Provide the [X, Y] coordinate of the cell's center where the given text is located.  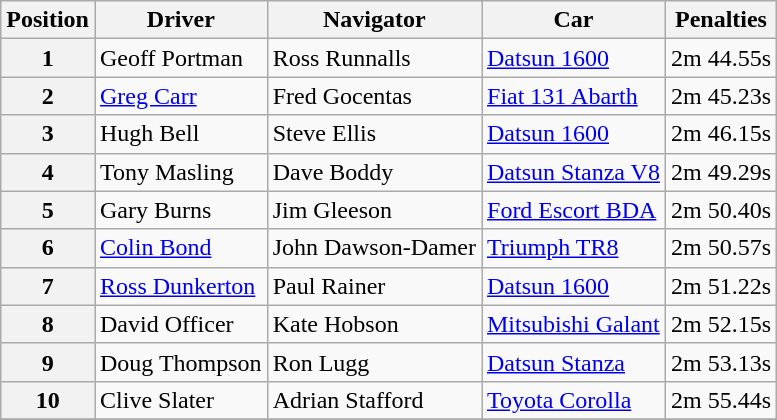
Steve Ellis [374, 134]
Geoff Portman [180, 58]
Kate Hobson [374, 324]
David Officer [180, 324]
Doug Thompson [180, 362]
2m 50.57s [720, 248]
Penalties [720, 20]
5 [48, 210]
2m 50.40s [720, 210]
2m 53.13s [720, 362]
Driver [180, 20]
Hugh Bell [180, 134]
Jim Gleeson [374, 210]
2m 44.55s [720, 58]
Datsun Stanza [574, 362]
Clive Slater [180, 400]
2m 51.22s [720, 286]
2m 55.44s [720, 400]
4 [48, 172]
2m 49.29s [720, 172]
Navigator [374, 20]
Fred Gocentas [374, 96]
John Dawson-Damer [374, 248]
2m 45.23s [720, 96]
3 [48, 134]
Tony Masling [180, 172]
Dave Boddy [374, 172]
2m 52.15s [720, 324]
Toyota Corolla [574, 400]
10 [48, 400]
Greg Carr [180, 96]
Colin Bond [180, 248]
Ron Lugg [374, 362]
6 [48, 248]
Fiat 131 Abarth [574, 96]
Position [48, 20]
7 [48, 286]
Ross Dunkerton [180, 286]
Triumph TR8 [574, 248]
9 [48, 362]
Ross Runnalls [374, 58]
Car [574, 20]
1 [48, 58]
2m 46.15s [720, 134]
Gary Burns [180, 210]
Paul Rainer [374, 286]
Adrian Stafford [374, 400]
Datsun Stanza V8 [574, 172]
8 [48, 324]
2 [48, 96]
Ford Escort BDA [574, 210]
Mitsubishi Galant [574, 324]
